Extract the [x, y] coordinate from the center of the cell holding the provided text.  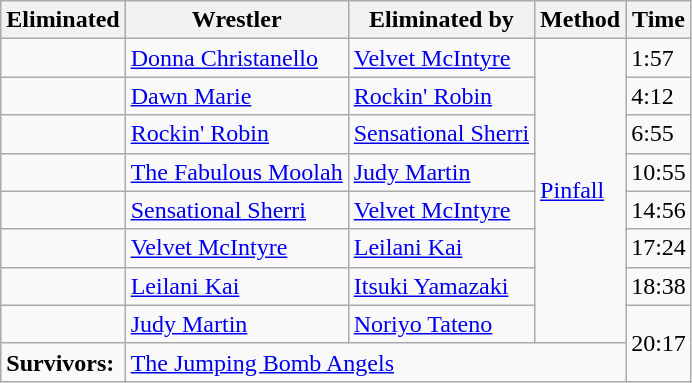
Time [659, 20]
Donna Christanello [236, 58]
4:12 [659, 96]
Eliminated by [441, 20]
Wrestler [236, 20]
Itsuki Yamazaki [441, 286]
Survivors: [63, 362]
6:55 [659, 134]
Noriyo Tateno [441, 324]
18:38 [659, 286]
The Fabulous Moolah [236, 172]
14:56 [659, 210]
17:24 [659, 248]
1:57 [659, 58]
Eliminated [63, 20]
Pinfall [580, 191]
Dawn Marie [236, 96]
10:55 [659, 172]
Method [580, 20]
20:17 [659, 343]
The Jumping Bomb Angels [375, 362]
